Detect which cell encompasses the target text, then output its (X, Y) center coordinate. 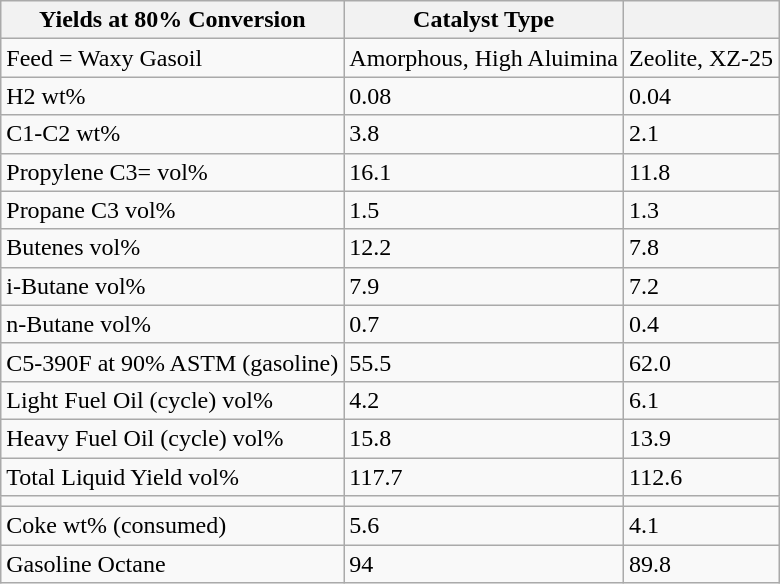
Propylene C3= vol% (172, 172)
Catalyst Type (484, 20)
Light Fuel Oil (cycle) vol% (172, 400)
89.8 (702, 564)
Zeolite, XZ-25 (702, 58)
11.8 (702, 172)
Butenes vol% (172, 248)
15.8 (484, 438)
3.8 (484, 134)
n-Butane vol% (172, 324)
Amorphous, High Aluimina (484, 58)
16.1 (484, 172)
Coke wt% (consumed) (172, 526)
7.2 (702, 286)
117.7 (484, 477)
4.2 (484, 400)
C5-390F at 90% ASTM (gasoline) (172, 362)
4.1 (702, 526)
Propane C3 vol% (172, 210)
1.3 (702, 210)
12.2 (484, 248)
1.5 (484, 210)
55.5 (484, 362)
Heavy Fuel Oil (cycle) vol% (172, 438)
Gasoline Octane (172, 564)
94 (484, 564)
7.8 (702, 248)
5.6 (484, 526)
C1-C2 wt% (172, 134)
6.1 (702, 400)
0.4 (702, 324)
112.6 (702, 477)
Total Liquid Yield vol% (172, 477)
0.04 (702, 96)
0.7 (484, 324)
7.9 (484, 286)
Feed = Waxy Gasoil (172, 58)
62.0 (702, 362)
i-Butane vol% (172, 286)
2.1 (702, 134)
13.9 (702, 438)
0.08 (484, 96)
H2 wt% (172, 96)
Yields at 80% Conversion (172, 20)
